Pinpoint the cell where the given text exists, returning its (X, Y) midpoint coordinate. 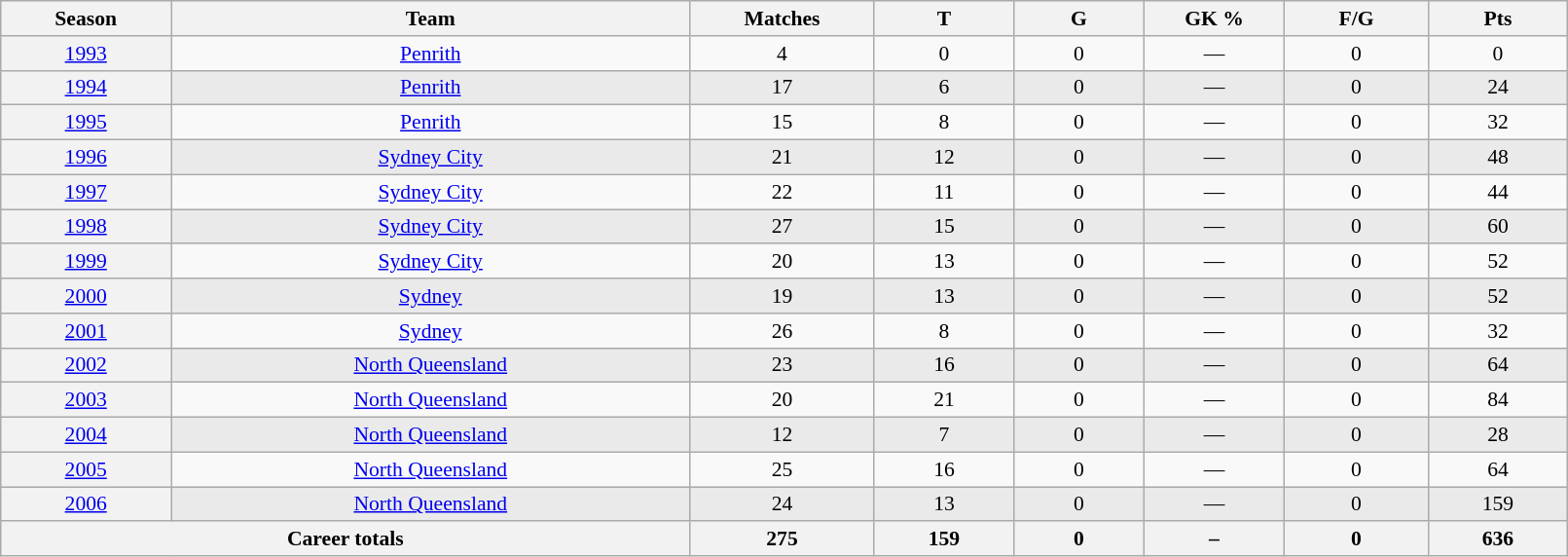
Matches (783, 19)
60 (1498, 227)
F/G (1357, 19)
27 (783, 227)
G (1078, 19)
22 (783, 192)
GK % (1215, 19)
1995 (86, 123)
– (1215, 539)
2002 (86, 365)
44 (1498, 192)
6 (944, 88)
2000 (86, 296)
275 (783, 539)
1996 (86, 158)
4 (783, 54)
19 (783, 296)
T (944, 19)
2004 (86, 435)
23 (783, 365)
2001 (86, 331)
1993 (86, 54)
2006 (86, 504)
17 (783, 88)
48 (1498, 158)
84 (1498, 400)
26 (783, 331)
2003 (86, 400)
Season (86, 19)
Team (430, 19)
1994 (86, 88)
25 (783, 469)
636 (1498, 539)
28 (1498, 435)
1999 (86, 262)
1997 (86, 192)
Career totals (346, 539)
2005 (86, 469)
1998 (86, 227)
Pts (1498, 19)
11 (944, 192)
7 (944, 435)
